Pinpoint the cell where the given text exists, returning its [X, Y] midpoint coordinate. 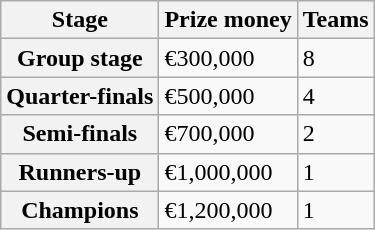
Group stage [80, 58]
Runners-up [80, 172]
€1,200,000 [228, 210]
€700,000 [228, 134]
2 [336, 134]
Semi-finals [80, 134]
Prize money [228, 20]
4 [336, 96]
€300,000 [228, 58]
8 [336, 58]
€1,000,000 [228, 172]
€500,000 [228, 96]
Stage [80, 20]
Teams [336, 20]
Quarter-finals [80, 96]
Champions [80, 210]
